Provide the (x, y) coordinate of the cell's center where the given text is located.  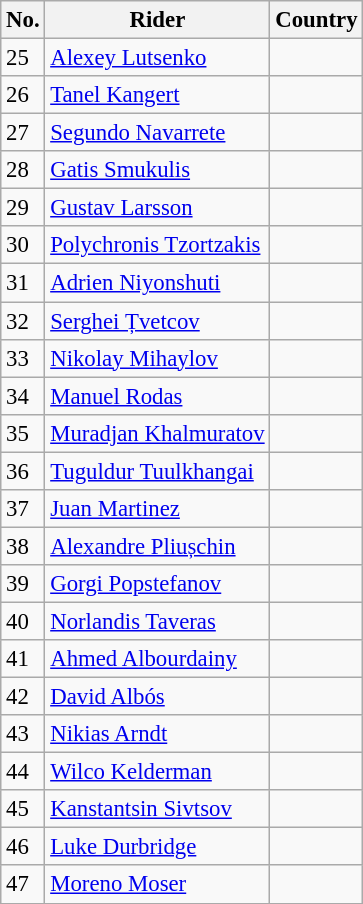
45 (23, 809)
Gustav Larsson (158, 208)
30 (23, 245)
Segundo Navarrete (158, 133)
Alexey Lutsenko (158, 58)
35 (23, 433)
Nikolay Mihaylov (158, 358)
29 (23, 208)
Moreno Moser (158, 885)
39 (23, 584)
28 (23, 170)
41 (23, 659)
40 (23, 621)
37 (23, 509)
46 (23, 847)
Polychronis Tzortzakis (158, 245)
25 (23, 58)
Luke Durbridge (158, 847)
Wilco Kelderman (158, 772)
Gorgi Popstefanov (158, 584)
Norlandis Taveras (158, 621)
Muradjan Khalmuratov (158, 433)
34 (23, 396)
43 (23, 734)
Nikias Arndt (158, 734)
Kanstantsin Sivtsov (158, 809)
Tanel Kangert (158, 95)
36 (23, 471)
Ahmed Albourdainy (158, 659)
Juan Martinez (158, 509)
Serghei Țvetcov (158, 321)
26 (23, 95)
David Albós (158, 697)
38 (23, 546)
Gatis Smukulis (158, 170)
Tuguldur Tuulkhangai (158, 471)
Manuel Rodas (158, 396)
Adrien Niyonshuti (158, 283)
31 (23, 283)
Rider (158, 20)
No. (23, 20)
42 (23, 697)
47 (23, 885)
Alexandre Pliușchin (158, 546)
27 (23, 133)
33 (23, 358)
32 (23, 321)
44 (23, 772)
Country (316, 20)
